Capture the cell that displays the provided text and extract its [X, Y] central coordinate. 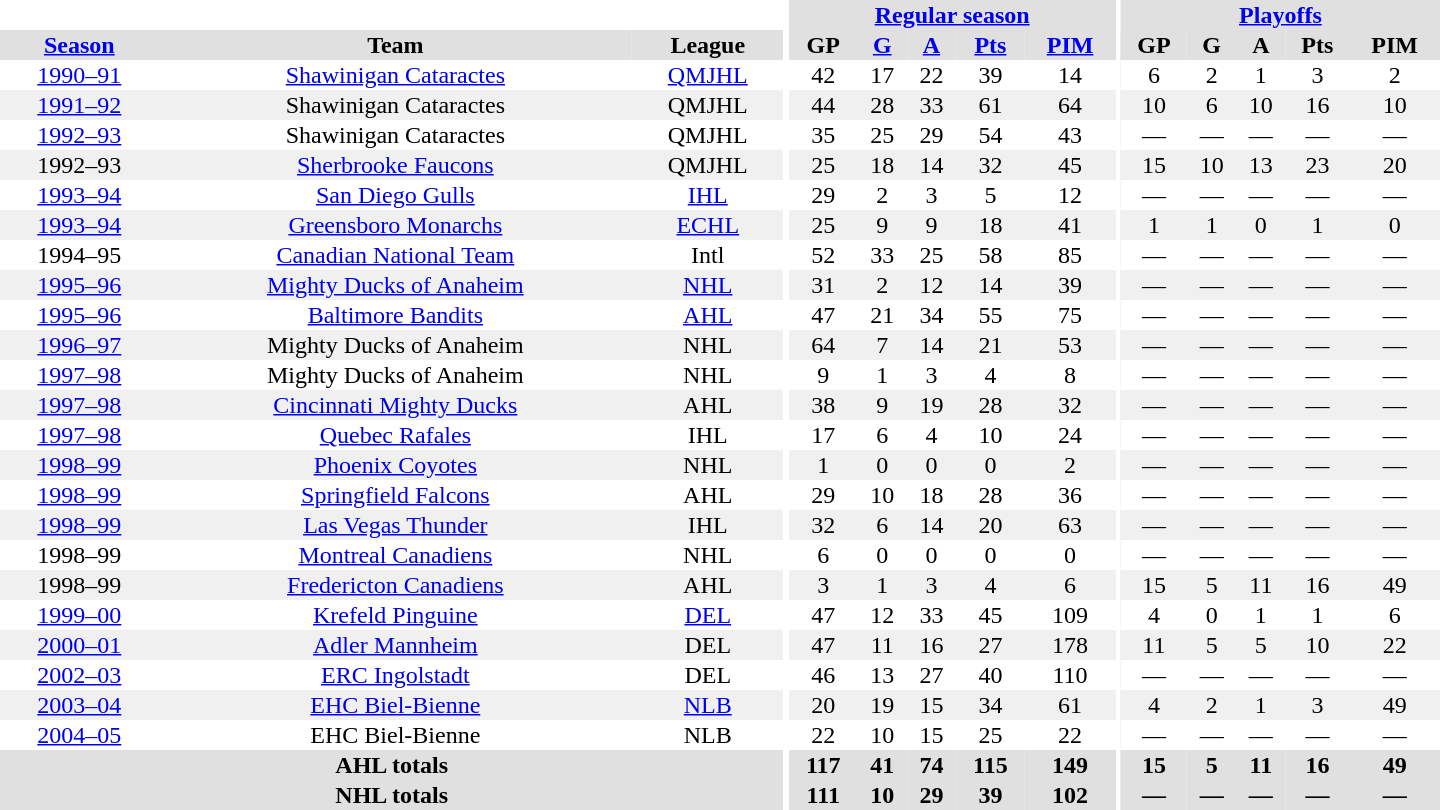
102 [1070, 795]
Cincinnati Mighty Ducks [396, 405]
1991–92 [80, 105]
52 [824, 255]
31 [824, 285]
Fredericton Canadiens [396, 585]
1990–91 [80, 75]
63 [1070, 525]
League [708, 45]
Intl [708, 255]
Season [80, 45]
54 [990, 135]
115 [990, 765]
111 [824, 795]
110 [1070, 675]
74 [932, 765]
178 [1070, 645]
2004–05 [80, 735]
Sherbrooke Faucons [396, 165]
Regular season [952, 15]
2002–03 [80, 675]
2000–01 [80, 645]
2003–04 [80, 705]
40 [990, 675]
8 [1070, 375]
Canadian National Team [396, 255]
35 [824, 135]
7 [882, 345]
85 [1070, 255]
1999–00 [80, 615]
23 [1317, 165]
46 [824, 675]
36 [1070, 495]
117 [824, 765]
24 [1070, 435]
1994–95 [80, 255]
109 [1070, 615]
Springfield Falcons [396, 495]
Las Vegas Thunder [396, 525]
ERC Ingolstadt [396, 675]
42 [824, 75]
Team [396, 45]
Greensboro Monarchs [396, 225]
53 [1070, 345]
NHL totals [392, 795]
Phoenix Coyotes [396, 465]
San Diego Gulls [396, 195]
Playoffs [1280, 15]
Krefeld Pinguine [396, 615]
Quebec Rafales [396, 435]
44 [824, 105]
Baltimore Bandits [396, 315]
1996–97 [80, 345]
ECHL [708, 225]
AHL totals [392, 765]
55 [990, 315]
75 [1070, 315]
58 [990, 255]
Adler Mannheim [396, 645]
Montreal Canadiens [396, 555]
149 [1070, 765]
43 [1070, 135]
38 [824, 405]
